Find where the given text appears and provide that cell's center as (x, y) coordinate. 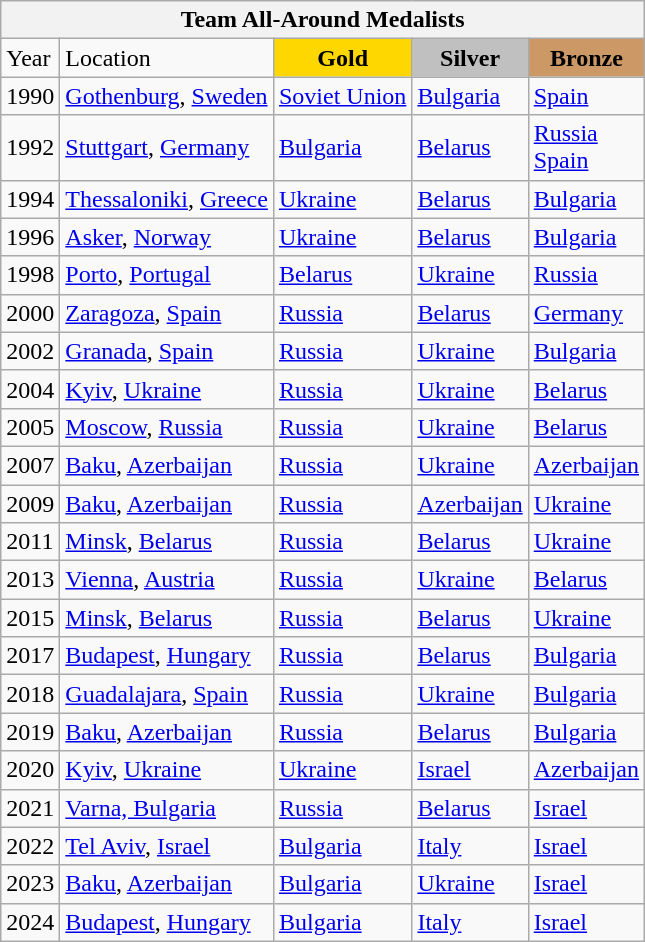
1998 (30, 275)
Gothenburg, Sweden (167, 96)
2000 (30, 313)
2007 (30, 465)
Thessaloniki, Greece (167, 199)
Bronze (586, 58)
Tel Aviv, Israel (167, 846)
2019 (30, 732)
1992 (30, 148)
Guadalajara, Spain (167, 694)
Zaragoza, Spain (167, 313)
2018 (30, 694)
Stuttgart, Germany (167, 148)
Moscow, Russia (167, 427)
Gold (342, 58)
2017 (30, 656)
2013 (30, 580)
Asker, Norway (167, 237)
Varna, Bulgaria (167, 808)
Silver (470, 58)
Year (30, 58)
Russia Spain (586, 148)
Germany (586, 313)
2024 (30, 922)
2002 (30, 351)
2021 (30, 808)
2023 (30, 884)
2004 (30, 389)
2015 (30, 618)
1990 (30, 96)
Granada, Spain (167, 351)
Vienna, Austria (167, 580)
Soviet Union (342, 96)
1996 (30, 237)
2022 (30, 846)
Spain (586, 96)
Location (167, 58)
1994 (30, 199)
Team All-Around Medalists (323, 20)
Porto, Portugal (167, 275)
2011 (30, 542)
2020 (30, 770)
2009 (30, 503)
2005 (30, 427)
